Locate the cell with the specified text and output its (x, y) center coordinate. 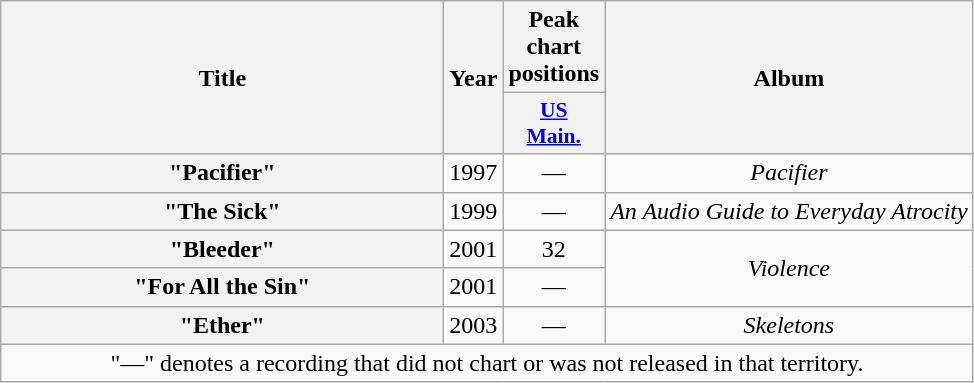
"Pacifier" (222, 173)
"Bleeder" (222, 249)
"For All the Sin" (222, 287)
Violence (790, 268)
2003 (474, 325)
Album (790, 78)
1997 (474, 173)
An Audio Guide to Everyday Atrocity (790, 211)
Skeletons (790, 325)
Title (222, 78)
32 (554, 249)
Pacifier (790, 173)
"Ether" (222, 325)
"The Sick" (222, 211)
"—" denotes a recording that did not chart or was not released in that territory. (487, 363)
Peak chart positions (554, 47)
1999 (474, 211)
Year (474, 78)
USMain. (554, 124)
